Extract the (X, Y) coordinate from the center of the cell holding the provided text.  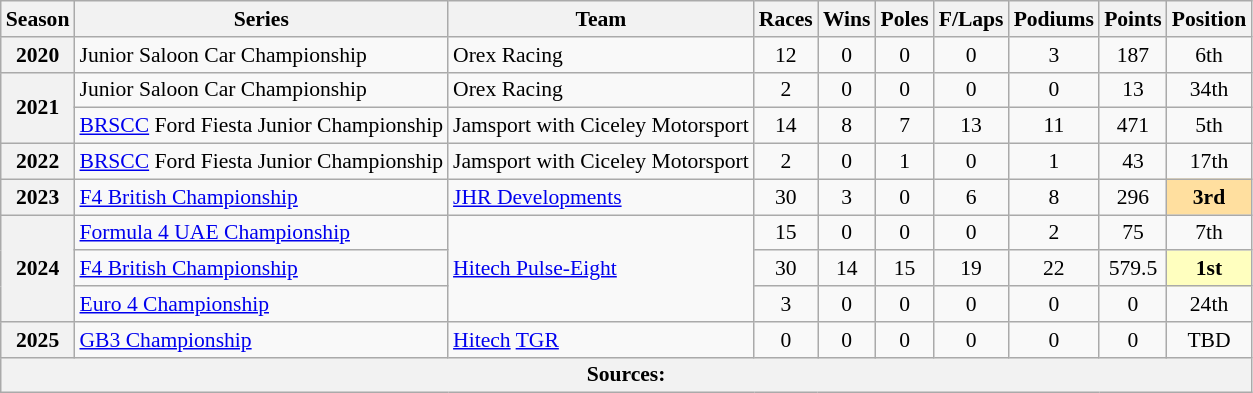
GB3 Championship (261, 340)
2020 (38, 55)
75 (1133, 233)
471 (1133, 126)
Hitech TGR (601, 340)
Team (601, 19)
Poles (905, 19)
3rd (1209, 197)
Points (1133, 19)
17th (1209, 162)
2022 (38, 162)
Sources: (626, 375)
TBD (1209, 340)
7 (905, 126)
Formula 4 UAE Championship (261, 233)
2025 (38, 340)
187 (1133, 55)
6th (1209, 55)
19 (972, 269)
JHR Developments (601, 197)
Season (38, 19)
2023 (38, 197)
6 (972, 197)
Podiums (1054, 19)
43 (1133, 162)
7th (1209, 233)
Hitech Pulse-Eight (601, 268)
5th (1209, 126)
Races (786, 19)
Euro 4 Championship (261, 304)
12 (786, 55)
11 (1054, 126)
2021 (38, 108)
22 (1054, 269)
2024 (38, 268)
24th (1209, 304)
296 (1133, 197)
Position (1209, 19)
Wins (847, 19)
1st (1209, 269)
34th (1209, 90)
F/Laps (972, 19)
579.5 (1133, 269)
Series (261, 19)
